Locate the cell with the specified text and output its (X, Y) center coordinate. 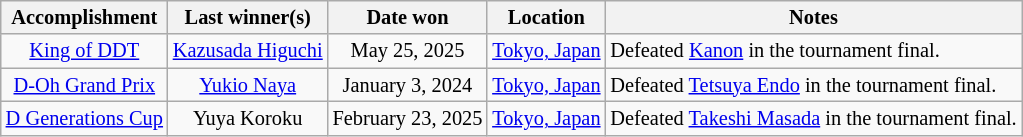
Defeated Kanon in the tournament final. (813, 51)
Location (546, 17)
King of DDT (84, 51)
Defeated Tetsuya Endo in the tournament final. (813, 85)
Last winner(s) (248, 17)
Accomplishment (84, 17)
January 3, 2024 (408, 85)
Notes (813, 17)
Yukio Naya (248, 85)
February 23, 2025 (408, 118)
Yuya Koroku (248, 118)
Date won (408, 17)
D Generations Cup (84, 118)
May 25, 2025 (408, 51)
D-Oh Grand Prix (84, 85)
Defeated Takeshi Masada in the tournament final. (813, 118)
Kazusada Higuchi (248, 51)
